Capture the cell that displays the provided text and extract its (X, Y) central coordinate. 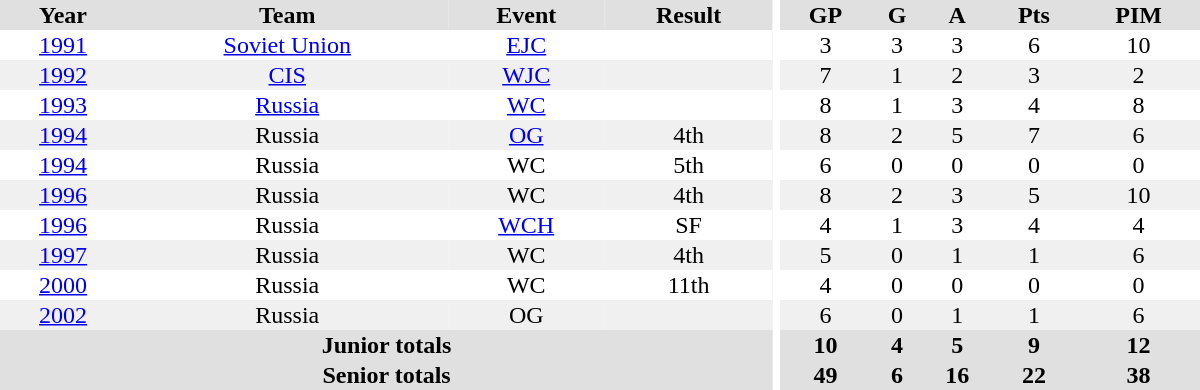
5th (688, 165)
2000 (63, 285)
Year (63, 15)
GP (825, 15)
Team (287, 15)
Soviet Union (287, 45)
Pts (1034, 15)
EJC (526, 45)
1993 (63, 105)
16 (958, 375)
Senior totals (386, 375)
11th (688, 285)
Event (526, 15)
Result (688, 15)
A (958, 15)
SF (688, 225)
22 (1034, 375)
1991 (63, 45)
2002 (63, 315)
12 (1138, 345)
CIS (287, 75)
9 (1034, 345)
PIM (1138, 15)
1992 (63, 75)
WJC (526, 75)
49 (825, 375)
Junior totals (386, 345)
G (897, 15)
38 (1138, 375)
WCH (526, 225)
1997 (63, 255)
